Provide the (X, Y) coordinate of the cell's center where the given text is located.  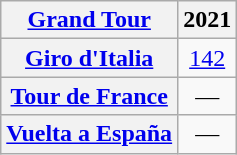
Vuelta a España (90, 134)
Giro d'Italia (90, 58)
142 (208, 58)
Tour de France (90, 96)
Grand Tour (90, 20)
2021 (208, 20)
